Detect which cell encompasses the target text, then output its (X, Y) center coordinate. 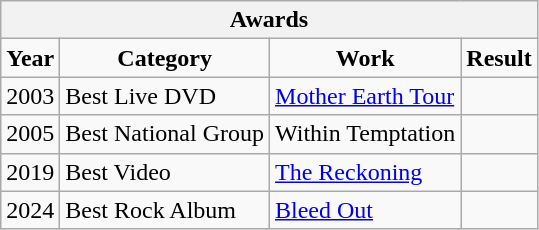
Bleed Out (366, 210)
Best Live DVD (165, 96)
Best Video (165, 172)
2005 (30, 134)
The Reckoning (366, 172)
Category (165, 58)
Within Temptation (366, 134)
Result (499, 58)
Awards (269, 20)
Best Rock Album (165, 210)
Year (30, 58)
Work (366, 58)
2024 (30, 210)
2003 (30, 96)
Mother Earth Tour (366, 96)
2019 (30, 172)
Best National Group (165, 134)
